Pinpoint the cell where the given text exists, returning its (x, y) midpoint coordinate. 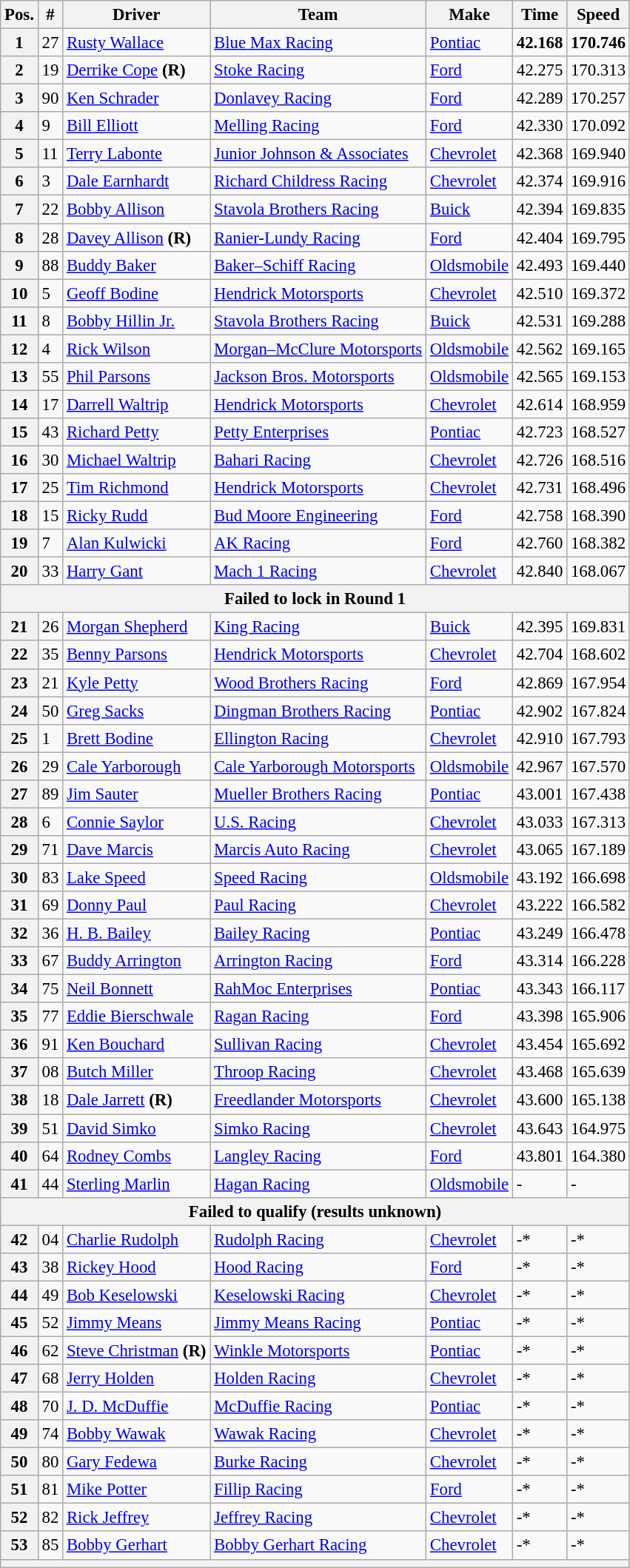
42.760 (539, 543)
34 (19, 989)
70 (50, 1407)
64 (50, 1156)
167.793 (598, 738)
Jim Sauter (136, 794)
Wawak Racing (318, 1434)
67 (50, 961)
2 (19, 70)
32 (19, 934)
75 (50, 989)
42.395 (539, 627)
Blue Max Racing (318, 43)
Wood Brothers Racing (318, 683)
Langley Racing (318, 1156)
169.835 (598, 210)
43.314 (539, 961)
McDuffie Racing (318, 1407)
45 (19, 1323)
170.257 (598, 98)
43.600 (539, 1100)
168.527 (598, 432)
Connie Saylor (136, 822)
42.562 (539, 349)
168.602 (598, 655)
167.189 (598, 850)
42.869 (539, 683)
42.731 (539, 488)
Sullivan Racing (318, 1045)
Sterling Marlin (136, 1184)
Stoke Racing (318, 70)
69 (50, 905)
83 (50, 877)
Benny Parsons (136, 655)
43.249 (539, 934)
42.910 (539, 738)
165.639 (598, 1073)
Dingman Brothers Racing (318, 711)
166.478 (598, 934)
Dale Earnhardt (136, 181)
RahMoc Enterprises (318, 989)
Charlie Rudolph (136, 1239)
170.092 (598, 126)
170.313 (598, 70)
164.380 (598, 1156)
Phil Parsons (136, 377)
Gary Fedewa (136, 1462)
168.390 (598, 516)
42.394 (539, 210)
Ken Bouchard (136, 1045)
165.692 (598, 1045)
Kyle Petty (136, 683)
J. D. McDuffie (136, 1407)
42.404 (539, 238)
H. B. Bailey (136, 934)
Ranier-Lundy Racing (318, 238)
Freedlander Motorsports (318, 1100)
40 (19, 1156)
# (50, 15)
Mach 1 Racing (318, 572)
Bob Keselowski (136, 1295)
71 (50, 850)
41 (19, 1184)
43.222 (539, 905)
Bahari Racing (318, 460)
43.343 (539, 989)
Greg Sacks (136, 711)
169.165 (598, 349)
24 (19, 711)
166.228 (598, 961)
Bailey Racing (318, 934)
Morgan Shepherd (136, 627)
169.831 (598, 627)
91 (50, 1045)
20 (19, 572)
Bobby Gerhart (136, 1546)
13 (19, 377)
Driver (136, 15)
37 (19, 1073)
Ken Schrader (136, 98)
Neil Bonnett (136, 989)
Melling Racing (318, 126)
Fillip Racing (318, 1490)
Michael Waltrip (136, 460)
88 (50, 265)
Richard Childress Racing (318, 181)
169.288 (598, 321)
Darrell Waltrip (136, 404)
Jerry Holden (136, 1378)
90 (50, 98)
46 (19, 1350)
42.840 (539, 572)
Mueller Brothers Racing (318, 794)
85 (50, 1546)
166.582 (598, 905)
Simko Racing (318, 1128)
U.S. Racing (318, 822)
Failed to lock in Round 1 (315, 599)
42.758 (539, 516)
14 (19, 404)
168.516 (598, 460)
166.698 (598, 877)
42.704 (539, 655)
Bobby Wawak (136, 1434)
55 (50, 377)
Bud Moore Engineering (318, 516)
Brett Bodine (136, 738)
Rick Wilson (136, 349)
Ragan Racing (318, 1016)
Cale Yarborough Motorsports (318, 766)
Bobby Hillin Jr. (136, 321)
43.001 (539, 794)
Steve Christman (R) (136, 1350)
74 (50, 1434)
Donlavey Racing (318, 98)
42.275 (539, 70)
Throop Racing (318, 1073)
Baker–Schiff Racing (318, 265)
42.330 (539, 126)
42.493 (539, 265)
08 (50, 1073)
Winkle Motorsports (318, 1350)
42 (19, 1239)
167.824 (598, 711)
43.065 (539, 850)
Petty Enterprises (318, 432)
Arrington Racing (318, 961)
170.746 (598, 43)
Team (318, 15)
Make (469, 15)
42.168 (539, 43)
Rusty Wallace (136, 43)
Rickey Hood (136, 1267)
Dave Marcis (136, 850)
Tim Richmond (136, 488)
167.438 (598, 794)
04 (50, 1239)
68 (50, 1378)
Richard Petty (136, 432)
Burke Racing (318, 1462)
Rudolph Racing (318, 1239)
168.382 (598, 543)
Terry Labonte (136, 154)
39 (19, 1128)
16 (19, 460)
42.565 (539, 377)
43.643 (539, 1128)
165.906 (598, 1016)
164.975 (598, 1128)
80 (50, 1462)
169.916 (598, 181)
Rodney Combs (136, 1156)
Junior Johnson & Associates (318, 154)
Buddy Arrington (136, 961)
Derrike Cope (R) (136, 70)
42.726 (539, 460)
Jeffrey Racing (318, 1518)
47 (19, 1378)
77 (50, 1016)
Time (539, 15)
Jimmy Means Racing (318, 1323)
Alan Kulwicki (136, 543)
167.954 (598, 683)
12 (19, 349)
169.440 (598, 265)
42.510 (539, 293)
Mike Potter (136, 1490)
Pos. (19, 15)
Holden Racing (318, 1378)
169.372 (598, 293)
David Simko (136, 1128)
King Racing (318, 627)
42.723 (539, 432)
81 (50, 1490)
Morgan–McClure Motorsports (318, 349)
42.368 (539, 154)
Hood Racing (318, 1267)
Cale Yarborough (136, 766)
Donny Paul (136, 905)
43.398 (539, 1016)
10 (19, 293)
Speed (598, 15)
169.940 (598, 154)
62 (50, 1350)
AK Racing (318, 543)
167.313 (598, 822)
Bobby Gerhart Racing (318, 1546)
43.454 (539, 1045)
Bobby Allison (136, 210)
Davey Allison (R) (136, 238)
Jimmy Means (136, 1323)
Lake Speed (136, 877)
42.531 (539, 321)
53 (19, 1546)
167.570 (598, 766)
42.289 (539, 98)
42.614 (539, 404)
168.496 (598, 488)
168.959 (598, 404)
Speed Racing (318, 877)
42.374 (539, 181)
23 (19, 683)
43.801 (539, 1156)
Keselowski Racing (318, 1295)
Eddie Bierschwale (136, 1016)
Bill Elliott (136, 126)
Harry Gant (136, 572)
Ricky Rudd (136, 516)
31 (19, 905)
Hagan Racing (318, 1184)
168.067 (598, 572)
Ellington Racing (318, 738)
Rick Jeffrey (136, 1518)
Dale Jarrett (R) (136, 1100)
169.153 (598, 377)
Failed to qualify (results unknown) (315, 1211)
Buddy Baker (136, 265)
42.902 (539, 711)
169.795 (598, 238)
43.468 (539, 1073)
42.967 (539, 766)
43.033 (539, 822)
Geoff Bodine (136, 293)
165.138 (598, 1100)
Paul Racing (318, 905)
Jackson Bros. Motorsports (318, 377)
89 (50, 794)
82 (50, 1518)
43.192 (539, 877)
Marcis Auto Racing (318, 850)
Butch Miller (136, 1073)
166.117 (598, 989)
48 (19, 1407)
